Provide the (X, Y) coordinate of the cell's center where the given text is located.  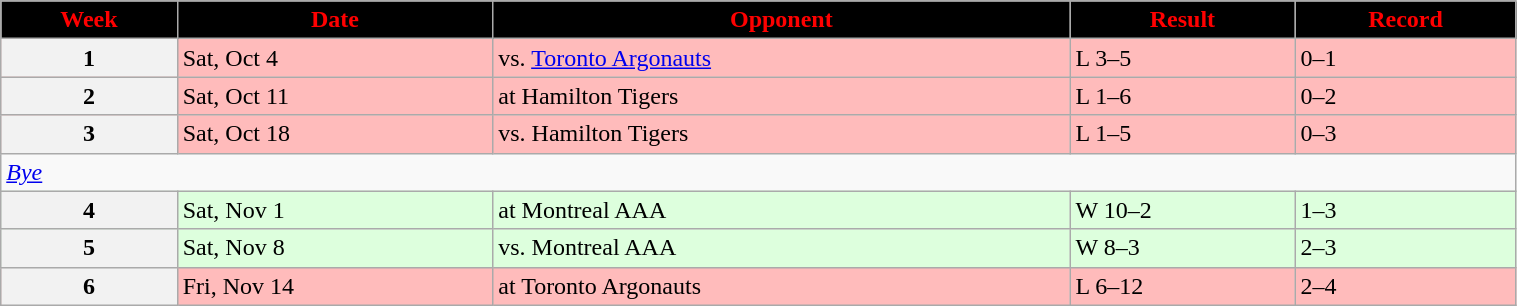
Result (1182, 20)
W 10–2 (1182, 210)
Sat, Oct 18 (335, 134)
Fri, Nov 14 (335, 286)
vs. Toronto Argonauts (782, 58)
vs. Montreal AAA (782, 248)
1 (89, 58)
0–2 (1406, 96)
Sat, Nov 1 (335, 210)
Opponent (782, 20)
5 (89, 248)
Sat, Nov 8 (335, 248)
1–3 (1406, 210)
L 1–5 (1182, 134)
L 1–6 (1182, 96)
Sat, Oct 11 (335, 96)
0–3 (1406, 134)
2 (89, 96)
at Toronto Argonauts (782, 286)
Sat, Oct 4 (335, 58)
4 (89, 210)
L 3–5 (1182, 58)
Week (89, 20)
Date (335, 20)
2–4 (1406, 286)
W 8–3 (1182, 248)
0–1 (1406, 58)
Bye (758, 172)
at Hamilton Tigers (782, 96)
L 6–12 (1182, 286)
2–3 (1406, 248)
at Montreal AAA (782, 210)
6 (89, 286)
vs. Hamilton Tigers (782, 134)
Record (1406, 20)
3 (89, 134)
